Output the (x, y) coordinate of the center of the cell containing the given text.  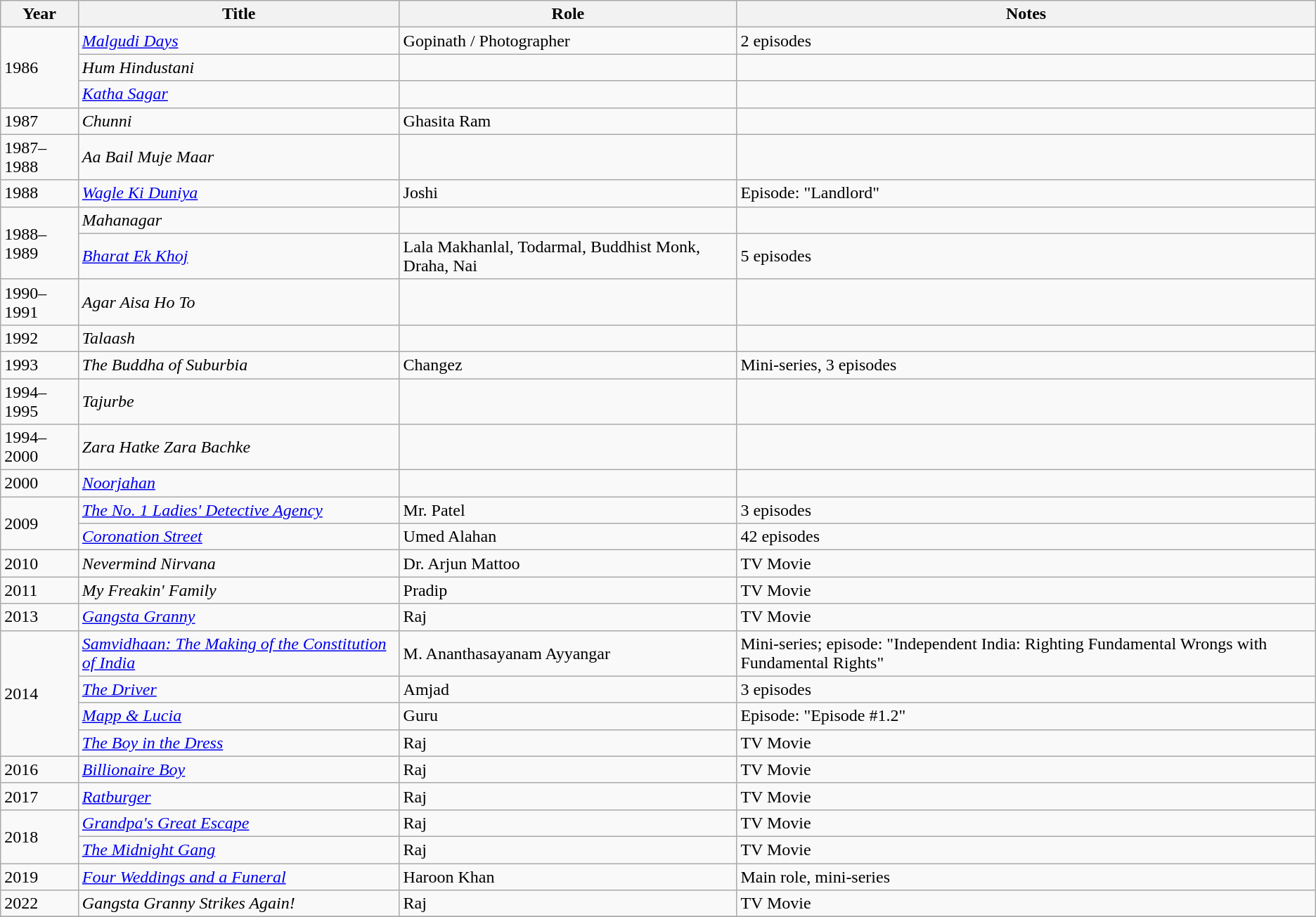
Main role, mini-series (1026, 876)
Zara Hatke Zara Bachke (239, 447)
Bharat Ek Khoj (239, 256)
5 episodes (1026, 256)
Mr. Patel (568, 510)
Wagle Ki Duniya (239, 193)
1990–1991 (39, 302)
1987–1988 (39, 157)
2013 (39, 617)
Samvidhaan: The Making of the Constitution of India (239, 653)
Grandpa's Great Escape (239, 823)
42 episodes (1026, 537)
Gangsta Granny Strikes Again! (239, 904)
Lala Makhanlal, Todarmal, Buddhist Monk, Draha, Nai (568, 256)
Tajurbe (239, 401)
Ghasita Ram (568, 121)
Joshi (568, 193)
Episode: "Episode #1.2" (1026, 716)
Dr. Arjun Mattoo (568, 564)
1994–1995 (39, 401)
1994–2000 (39, 447)
The No. 1 Ladies' Detective Agency (239, 510)
Ratburger (239, 796)
2000 (39, 483)
Chunni (239, 121)
1988 (39, 193)
Malgudi Days (239, 41)
Billionaire Boy (239, 769)
M. Ananthasayanam Ayyangar (568, 653)
Pradip (568, 590)
Mini-series; episode: "Independent India: Righting Fundamental Wrongs with Fundamental Rights" (1026, 653)
Gangsta Granny (239, 617)
2019 (39, 876)
Hum Hindustani (239, 67)
The Driver (239, 689)
2016 (39, 769)
Katha Sagar (239, 94)
1992 (39, 338)
2018 (39, 836)
Title (239, 14)
1993 (39, 365)
Haroon Khan (568, 876)
My Freakin' Family (239, 590)
Mahanagar (239, 220)
Amjad (568, 689)
Noorjahan (239, 483)
Mapp & Lucia (239, 716)
Episode: "Landlord" (1026, 193)
2009 (39, 523)
Aa Bail Muje Maar (239, 157)
Nevermind Nirvana (239, 564)
Mini-series, 3 episodes (1026, 365)
2022 (39, 904)
Coronation Street (239, 537)
Changez (568, 365)
The Buddha of Suburbia (239, 365)
1986 (39, 67)
Talaash (239, 338)
The Boy in the Dress (239, 743)
2011 (39, 590)
Agar Aisa Ho To (239, 302)
Umed Alahan (568, 537)
2017 (39, 796)
Four Weddings and a Funeral (239, 876)
Gopinath / Photographer (568, 41)
2014 (39, 693)
Guru (568, 716)
1988–1989 (39, 243)
Notes (1026, 14)
2010 (39, 564)
2 episodes (1026, 41)
The Midnight Gang (239, 850)
1987 (39, 121)
Role (568, 14)
Year (39, 14)
